Capture the cell that displays the provided text and extract its (x, y) central coordinate. 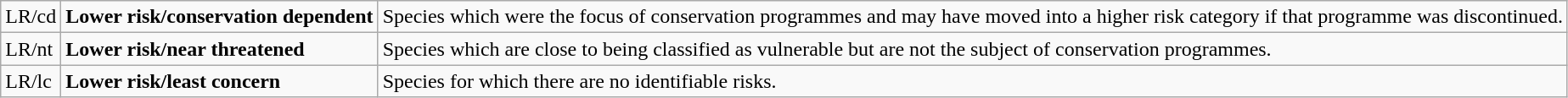
LR/lc (31, 81)
LR/nt (31, 49)
Lower risk/near threatened (219, 49)
Species for which there are no identifiable risks. (973, 81)
Lower risk/least concern (219, 81)
Lower risk/conservation dependent (219, 17)
LR/cd (31, 17)
Species which are close to being classified as vulnerable but are not the subject of conservation programmes. (973, 49)
Species which were the focus of conservation programmes and may have moved into a higher risk category if that programme was discontinued. (973, 17)
